Locate the cell with the specified text and output its [x, y] center coordinate. 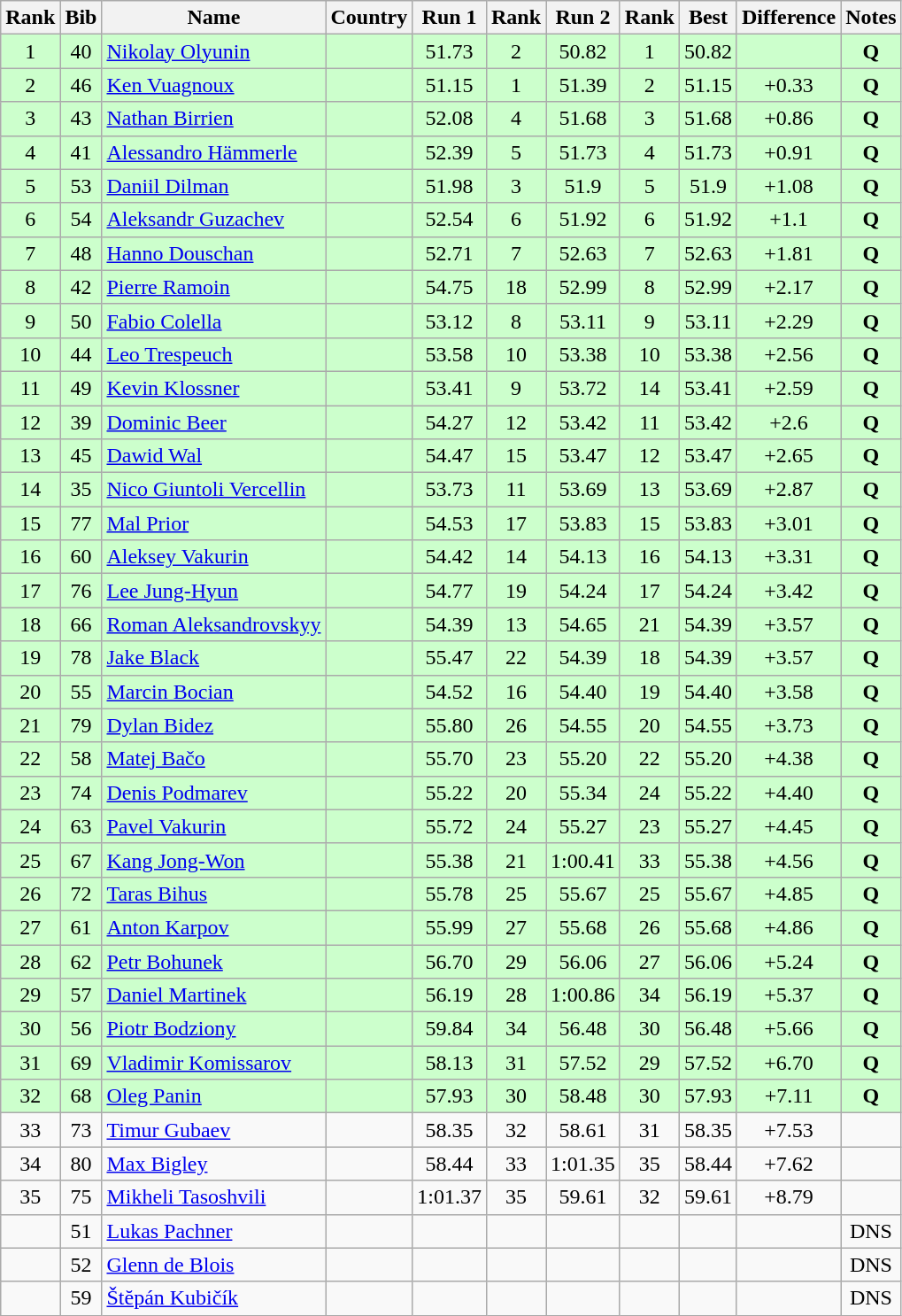
46 [81, 85]
+2.6 [788, 422]
1:01.37 [450, 1197]
54.53 [450, 523]
53.72 [583, 388]
Leo Trespeuch [214, 354]
Daniil Dilman [214, 186]
+2.87 [788, 490]
Run 1 [450, 18]
1:00.86 [583, 995]
40 [81, 51]
68 [81, 1096]
+7.62 [788, 1164]
Run 2 [583, 18]
52 [81, 1265]
55 [81, 692]
Taras Bihus [214, 894]
44 [81, 354]
52.08 [450, 119]
Fabio Colella [214, 321]
50 [81, 321]
53.58 [450, 354]
+0.33 [788, 85]
42 [81, 287]
Kevin Klossner [214, 388]
55.78 [450, 894]
67 [81, 860]
Daniel Martinek [214, 995]
+4.85 [788, 894]
+7.53 [788, 1130]
Jake Black [214, 658]
61 [81, 927]
+8.79 [788, 1197]
45 [81, 456]
72 [81, 894]
Anton Karpov [214, 927]
Roman Aleksandrovskyy [214, 624]
66 [81, 624]
51.39 [583, 85]
58 [81, 759]
Hanno Douschan [214, 253]
Pavel Vakurin [214, 826]
+4.86 [788, 927]
Dawid Wal [214, 456]
+1.08 [788, 186]
Oleg Panin [214, 1096]
73 [81, 1130]
Mikheli Tasoshvili [214, 1197]
+4.40 [788, 793]
80 [81, 1164]
77 [81, 523]
55.99 [450, 927]
54 [81, 220]
+3.31 [788, 557]
+0.86 [788, 119]
Notes [871, 18]
+7.11 [788, 1096]
+1.81 [788, 253]
Aleksey Vakurin [214, 557]
60 [81, 557]
1:01.35 [583, 1164]
Dominic Beer [214, 422]
Denis Podmarev [214, 793]
53.12 [450, 321]
75 [81, 1197]
Marcin Bocian [214, 692]
54.65 [583, 624]
+2.29 [788, 321]
58.13 [450, 1063]
54.77 [450, 591]
53 [81, 186]
43 [81, 119]
52.39 [450, 152]
55.80 [450, 725]
74 [81, 793]
41 [81, 152]
53.73 [450, 490]
56 [81, 1029]
54.42 [450, 557]
55.72 [450, 826]
76 [81, 591]
+6.70 [788, 1063]
59 [81, 1298]
55.70 [450, 759]
Matej Bačo [214, 759]
58.61 [583, 1130]
+5.37 [788, 995]
+3.58 [788, 692]
+5.24 [788, 961]
+4.38 [788, 759]
Petr Bohunek [214, 961]
Name [214, 18]
Difference [788, 18]
51.98 [450, 186]
59.84 [450, 1029]
Aleksandr Guzachev [214, 220]
+3.73 [788, 725]
Glenn de Blois [214, 1265]
Mal Prior [214, 523]
58.48 [583, 1096]
Country [369, 18]
51 [81, 1231]
+4.45 [788, 826]
+2.56 [788, 354]
Nico Giuntoli Vercellin [214, 490]
+0.91 [788, 152]
Lee Jung-Hyun [214, 591]
+2.65 [788, 456]
49 [81, 388]
+1.1 [788, 220]
Dylan Bidez [214, 725]
Timur Gubaev [214, 1130]
Vladimir Komissarov [214, 1063]
Piotr Bodziony [214, 1029]
Ken Vuagnoux [214, 85]
+5.66 [788, 1029]
39 [81, 422]
62 [81, 961]
Kang Jong-Won [214, 860]
52.54 [450, 220]
48 [81, 253]
+2.17 [788, 287]
52.71 [450, 253]
Lukas Pachner [214, 1231]
54.52 [450, 692]
Štĕpán Kubičík [214, 1298]
57 [81, 995]
79 [81, 725]
+3.01 [788, 523]
+4.56 [788, 860]
1:00.41 [583, 860]
54.47 [450, 456]
+2.59 [788, 388]
54.27 [450, 422]
55.47 [450, 658]
55.34 [583, 793]
Best [708, 18]
Max Bigley [214, 1164]
Alessandro Hämmerle [214, 152]
54.75 [450, 287]
Pierre Ramoin [214, 287]
56.70 [450, 961]
63 [81, 826]
78 [81, 658]
Bib [81, 18]
69 [81, 1063]
+3.42 [788, 591]
Nathan Birrien [214, 119]
Nikolay Olyunin [214, 51]
